Locate the cell with the specified text and output its [x, y] center coordinate. 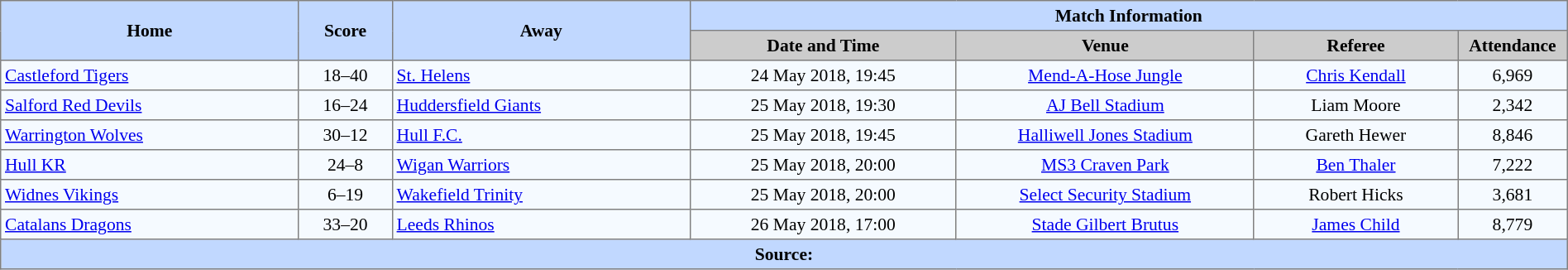
26 May 2018, 17:00 [823, 224]
33–20 [346, 224]
Ben Thaler [1355, 165]
AJ Bell Stadium [1105, 105]
Liam Moore [1355, 105]
Source: [784, 254]
Halliwell Jones Stadium [1105, 135]
Huddersfield Giants [541, 105]
Away [541, 31]
Castleford Tigers [150, 75]
24–8 [346, 165]
Widnes Vikings [150, 195]
8,846 [1513, 135]
3,681 [1513, 195]
Attendance [1513, 46]
Wigan Warriors [541, 165]
Stade Gilbert Brutus [1105, 224]
Catalans Dragons [150, 224]
Mend-A-Hose Jungle [1105, 75]
Select Security Stadium [1105, 195]
James Child [1355, 224]
Match Information [1128, 16]
2,342 [1513, 105]
Gareth Hewer [1355, 135]
Chris Kendall [1355, 75]
25 May 2018, 19:45 [823, 135]
8,779 [1513, 224]
Hull F.C. [541, 135]
6–19 [346, 195]
24 May 2018, 19:45 [823, 75]
Robert Hicks [1355, 195]
18–40 [346, 75]
St. Helens [541, 75]
Venue [1105, 46]
Warrington Wolves [150, 135]
16–24 [346, 105]
Hull KR [150, 165]
Salford Red Devils [150, 105]
Leeds Rhinos [541, 224]
7,222 [1513, 165]
6,969 [1513, 75]
25 May 2018, 19:30 [823, 105]
30–12 [346, 135]
MS3 Craven Park [1105, 165]
Home [150, 31]
Score [346, 31]
Date and Time [823, 46]
Referee [1355, 46]
Wakefield Trinity [541, 195]
